Extract the (x, y) coordinate from the center of the cell holding the provided text.  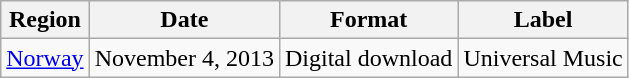
Label (543, 20)
Region (45, 20)
November 4, 2013 (184, 58)
Norway (45, 58)
Universal Music (543, 58)
Digital download (368, 58)
Format (368, 20)
Date (184, 20)
